Locate the cell with the specified text and output its [X, Y] center coordinate. 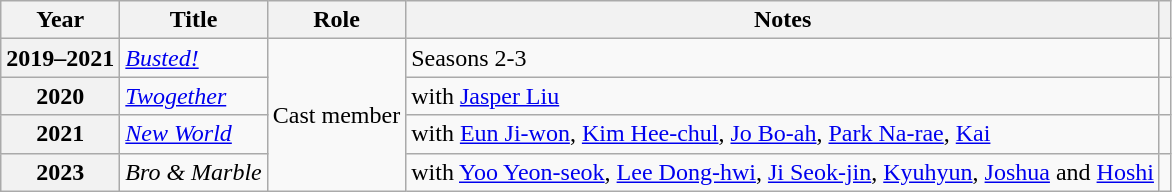
with Eun Ji-won, Kim Hee-chul, Jo Bo-ah, Park Na-rae, Kai [783, 134]
with Jasper Liu [783, 96]
Title [194, 20]
Twogether [194, 96]
Busted! [194, 58]
2020 [60, 96]
Role [336, 20]
2023 [60, 172]
Bro & Marble [194, 172]
Cast member [336, 115]
2021 [60, 134]
New World [194, 134]
2019–2021 [60, 58]
Seasons 2-3 [783, 58]
Notes [783, 20]
Year [60, 20]
with Yoo Yeon-seok, Lee Dong-hwi, Ji Seok-jin, Kyuhyun, Joshua and Hoshi [783, 172]
